Return (x, y) of the center of cell containing provided text 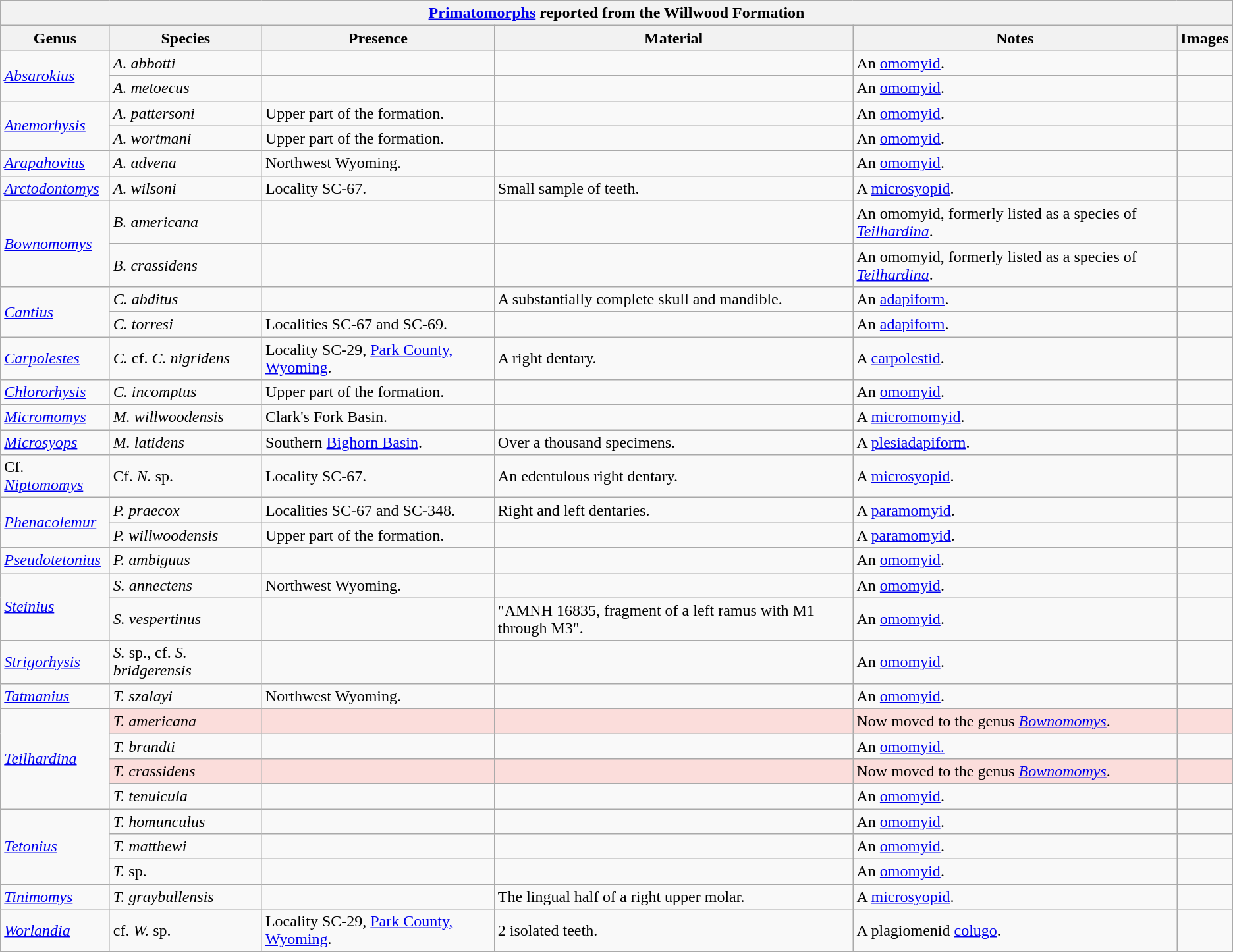
Presence (378, 38)
"AMNH 16835, fragment of a left ramus with M1 through M3". (673, 619)
A. advena (186, 163)
M. latidens (186, 442)
Cf. Niptomomys (55, 477)
M. willwoodensis (186, 417)
P. willwoodensis (186, 535)
Primatomorphs reported from the Willwood Formation (616, 13)
T. brandti (186, 746)
C. abditus (186, 299)
Localities SC-67 and SC-348. (378, 510)
Bownomomys (55, 244)
Species (186, 38)
T. sp. (186, 872)
Southern Bighorn Basin. (378, 442)
C. cf. C. nigridens (186, 358)
Micromomys (55, 417)
Tatmanius (55, 696)
T. homunculus (186, 821)
A. wortmani (186, 138)
Arctodontomys (55, 188)
The lingual half of a right upper molar. (673, 897)
S. sp., cf. S. bridgerensis (186, 662)
C. torresi (186, 324)
A. wilsoni (186, 188)
Genus (55, 38)
Microsyops (55, 442)
Images (1205, 38)
A carpolestid. (1015, 358)
Carpolestes (55, 358)
P. praecox (186, 510)
S. annectens (186, 585)
Steinius (55, 607)
Tinimomys (55, 897)
Cf. N. sp. (186, 477)
B. crassidens (186, 265)
T. matthewi (186, 847)
A substantially complete skull and mandible. (673, 299)
Notes (1015, 38)
Chlororhysis (55, 392)
Right and left dentaries. (673, 510)
Over a thousand specimens. (673, 442)
Anemorhysis (55, 126)
T. crassidens (186, 771)
A. metoecus (186, 88)
Cantius (55, 311)
C. incomptus (186, 392)
Absarokius (55, 76)
Teilhardina (55, 758)
Arapahovius (55, 163)
A. pattersoni (186, 113)
A. abbotti (186, 63)
cf. W. sp. (186, 931)
Localities SC-67 and SC-69. (378, 324)
Strigorhysis (55, 662)
T. graybullensis (186, 897)
B. americana (186, 223)
An edentulous right dentary. (673, 477)
P. ambiguus (186, 560)
Worlandia (55, 931)
Small sample of teeth. (673, 188)
T. szalayi (186, 696)
Tetonius (55, 846)
Material (673, 38)
A plagiomenid colugo. (1015, 931)
Clark's Fork Basin. (378, 417)
Phenacolemur (55, 523)
T. americana (186, 721)
Pseudotetonius (55, 560)
S. vespertinus (186, 619)
T. tenuicula (186, 796)
A micromomyid. (1015, 417)
A right dentary. (673, 358)
A plesiadapiform. (1015, 442)
2 isolated teeth. (673, 931)
